Locate the cell with the specified text and output its (X, Y) center coordinate. 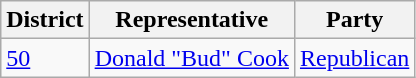
Party (354, 20)
Donald "Bud" Cook (192, 58)
50 (45, 58)
District (45, 20)
Representative (192, 20)
Republican (354, 58)
